For the text-containing cell, return its midpoint in [x, y] coordinate format. 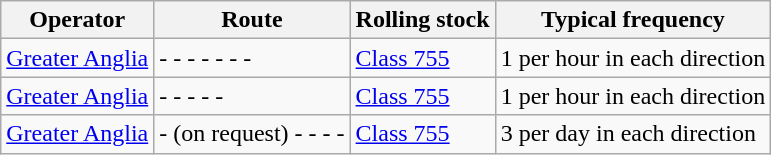
Route [252, 20]
Operator [78, 20]
- - - - - - - [252, 58]
- (on request) - - - - [252, 134]
Rolling stock [422, 20]
- - - - - [252, 96]
3 per day in each direction [633, 134]
Typical frequency [633, 20]
